Pinpoint the cell where the given text exists, returning its (X, Y) midpoint coordinate. 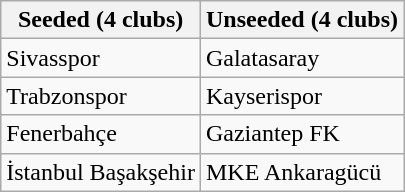
MKE Ankaragücü (302, 172)
Kayserispor (302, 96)
Galatasaray (302, 58)
Gaziantep FK (302, 134)
Fenerbahçe (101, 134)
Unseeded (4 clubs) (302, 20)
Trabzonspor (101, 96)
Sivasspor (101, 58)
Seeded (4 clubs) (101, 20)
İstanbul Başakşehir (101, 172)
